Scan for the cell matching the given text and deliver its (x, y) coordinate at center. 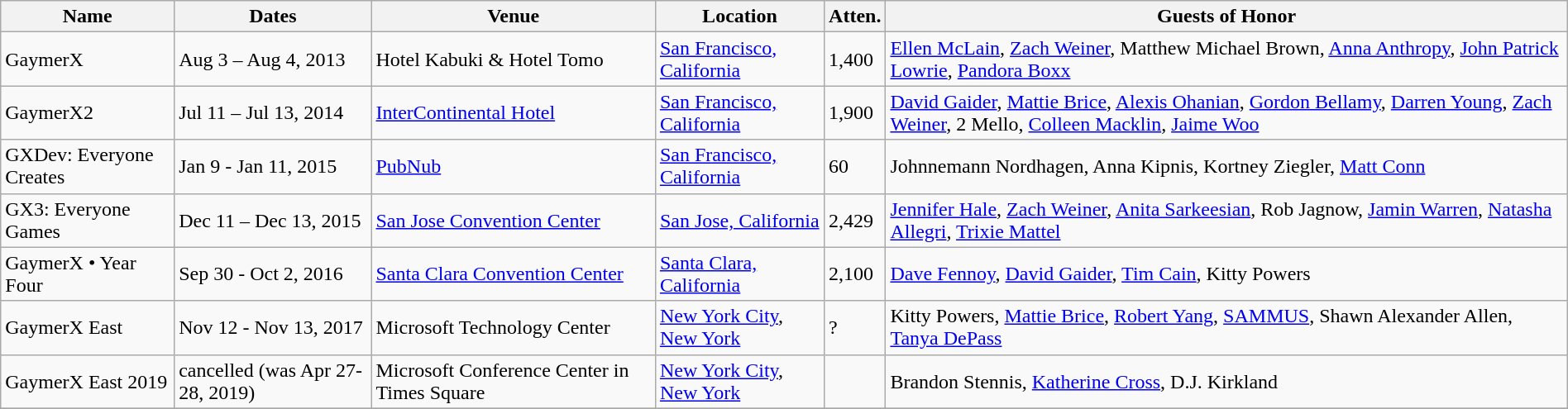
Venue (513, 17)
Guests of Honor (1226, 17)
PubNub (513, 167)
GaymerX • Year Four (88, 274)
Ellen McLain, Zach Weiner, Matthew Michael Brown, Anna Anthropy, John Patrick Lowrie, Pandora Boxx (1226, 59)
Kitty Powers, Mattie Brice, Robert Yang, SAMMUS, Shawn Alexander Allen, Tanya DePass (1226, 327)
Santa Clara Convention Center (513, 274)
Location (739, 17)
Aug 3 – Aug 4, 2013 (273, 59)
San Jose, California (739, 220)
1,900 (855, 112)
San Jose Convention Center (513, 220)
GXDev: Everyone Creates (88, 167)
GX3: Everyone Games (88, 220)
InterContinental Hotel (513, 112)
Brandon Stennis, Katherine Cross, D.J. Kirkland (1226, 382)
GaymerX East (88, 327)
2,100 (855, 274)
Microsoft Technology Center (513, 327)
Sep 30 - Oct 2, 2016 (273, 274)
Atten. (855, 17)
Microsoft Conference Center in Times Square (513, 382)
Name (88, 17)
1,400 (855, 59)
Dec 11 – Dec 13, 2015 (273, 220)
GaymerX East 2019 (88, 382)
Nov 12 - Nov 13, 2017 (273, 327)
David Gaider, Mattie Brice, Alexis Ohanian, Gordon Bellamy, Darren Young, Zach Weiner, 2 Mello, Colleen Macklin, Jaime Woo (1226, 112)
Dave Fennoy, David Gaider, Tim Cain, Kitty Powers (1226, 274)
cancelled (was Apr 27-28, 2019) (273, 382)
Hotel Kabuki & Hotel Tomo (513, 59)
? (855, 327)
GaymerX2 (88, 112)
60 (855, 167)
2,429 (855, 220)
GaymerX (88, 59)
Jan 9 - Jan 11, 2015 (273, 167)
Jennifer Hale, Zach Weiner, Anita Sarkeesian, Rob Jagnow, Jamin Warren, Natasha Allegri, Trixie Mattel (1226, 220)
Dates (273, 17)
Johnnemann Nordhagen, Anna Kipnis, Kortney Ziegler, Matt Conn (1226, 167)
Santa Clara, California (739, 274)
Jul 11 – Jul 13, 2014 (273, 112)
